For the text-containing cell, return its midpoint in [x, y] coordinate format. 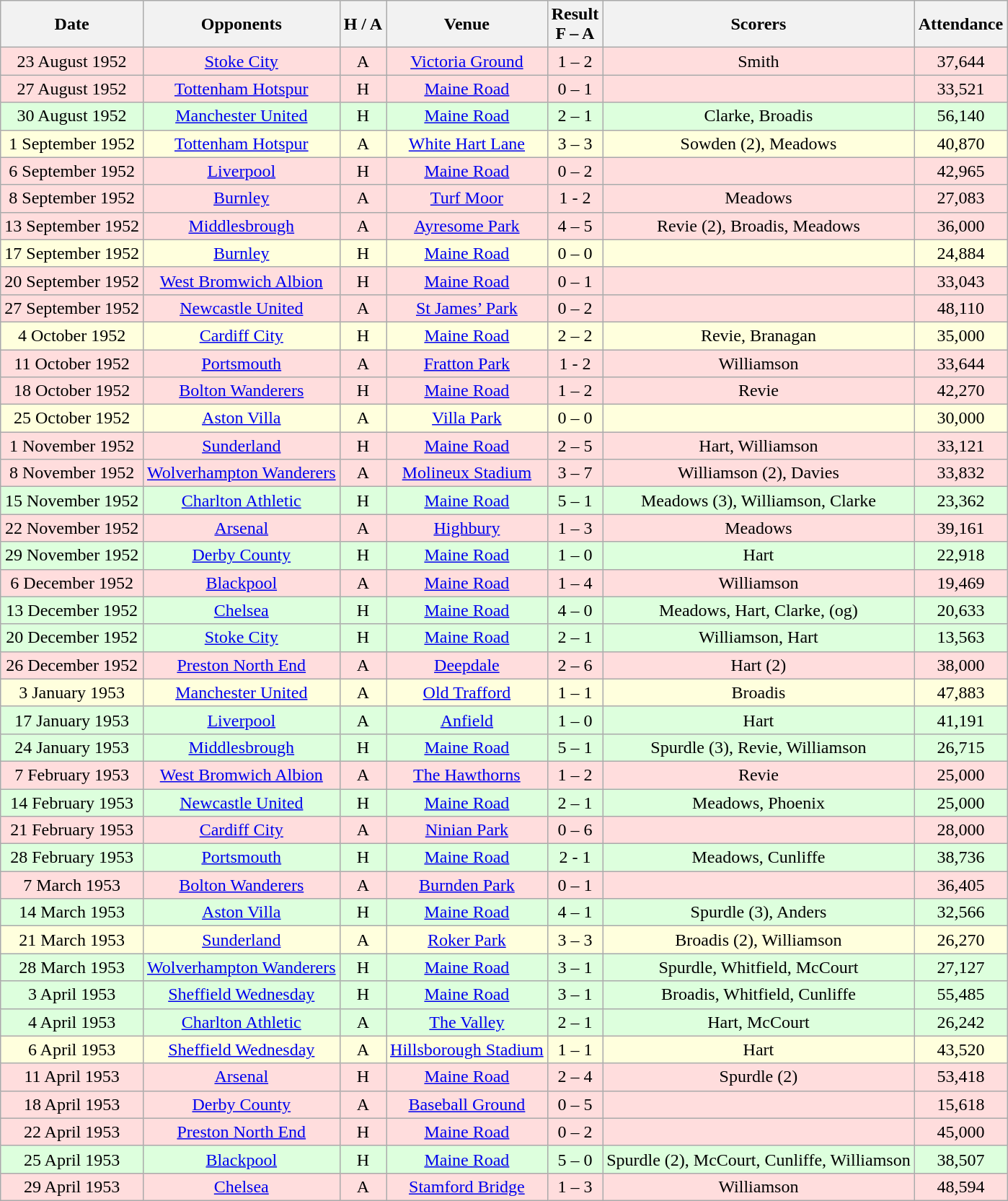
Stamford Bridge [467, 1187]
8 November 1952 [72, 473]
3 April 1953 [72, 995]
33,121 [960, 446]
38,507 [960, 1159]
23 August 1952 [72, 61]
Highbury [467, 528]
2 – 4 [575, 1077]
St James’ Park [467, 308]
1 November 1952 [72, 446]
11 October 1952 [72, 363]
Spurdle (2) [759, 1077]
Broadis, Whitfield, Cunliffe [759, 995]
Anfield [467, 720]
Sowden (2), Meadows [759, 144]
3 January 1953 [72, 692]
21 March 1953 [72, 940]
Burnden Park [467, 885]
26,242 [960, 1022]
The Hawthorns [467, 775]
39,161 [960, 528]
43,520 [960, 1050]
Venue [467, 25]
Deepdale [467, 665]
Meadows, Cunliffe [759, 858]
26,270 [960, 940]
20 December 1952 [72, 638]
28 February 1953 [72, 858]
29 November 1952 [72, 555]
Scorers [759, 25]
2 – 6 [575, 665]
17 September 1952 [72, 253]
26,715 [960, 747]
28 March 1953 [72, 967]
45,000 [960, 1132]
38,736 [960, 858]
Williamson (2), Davies [759, 473]
40,870 [960, 144]
33,521 [960, 89]
14 February 1953 [72, 803]
56,140 [960, 116]
Old Trafford [467, 692]
24,884 [960, 253]
ResultF – A [575, 25]
22,918 [960, 555]
Meadows (3), Williamson, Clarke [759, 501]
35,000 [960, 335]
13,563 [960, 638]
1 – 4 [575, 583]
Molineux Stadium [467, 473]
18 October 1952 [72, 391]
24 January 1953 [72, 747]
25 October 1952 [72, 418]
Attendance [960, 25]
30,000 [960, 418]
42,965 [960, 171]
38,000 [960, 665]
Spurdle (3), Revie, Williamson [759, 747]
Date [72, 25]
The Valley [467, 1022]
33,043 [960, 281]
36,000 [960, 226]
Meadows, Phoenix [759, 803]
Spurdle, Whitfield, McCourt [759, 967]
18 April 1953 [72, 1104]
Hart, Williamson [759, 446]
Hart, McCourt [759, 1022]
15,618 [960, 1104]
Fratton Park [467, 363]
19,469 [960, 583]
27,127 [960, 967]
13 September 1952 [72, 226]
27,083 [960, 198]
15 November 1952 [72, 501]
7 February 1953 [72, 775]
28,000 [960, 830]
Hillsborough Stadium [467, 1050]
6 December 1952 [72, 583]
Spurdle (3), Anders [759, 912]
Hart (2) [759, 665]
4 – 5 [575, 226]
33,644 [960, 363]
55,485 [960, 995]
8 September 1952 [72, 198]
4 April 1953 [72, 1022]
42,270 [960, 391]
Opponents [241, 25]
Meadows, Hart, Clarke, (og) [759, 610]
14 March 1953 [72, 912]
5 – 0 [575, 1159]
48,594 [960, 1187]
Broadis [759, 692]
3 – 7 [575, 473]
48,110 [960, 308]
33,832 [960, 473]
6 September 1952 [72, 171]
Roker Park [467, 940]
Williamson, Hart [759, 638]
17 January 1953 [72, 720]
Spurdle (2), McCourt, Cunliffe, Williamson [759, 1159]
25 April 1953 [72, 1159]
36,405 [960, 885]
Victoria Ground [467, 61]
29 April 1953 [72, 1187]
2 – 5 [575, 446]
0 – 6 [575, 830]
0 – 5 [575, 1104]
22 April 1953 [72, 1132]
Ninian Park [467, 830]
Baseball Ground [467, 1104]
23,362 [960, 501]
53,418 [960, 1077]
32,566 [960, 912]
Revie, Branagan [759, 335]
4 – 1 [575, 912]
20 September 1952 [72, 281]
Revie (2), Broadis, Meadows [759, 226]
Ayresome Park [467, 226]
4 October 1952 [72, 335]
22 November 1952 [72, 528]
26 December 1952 [72, 665]
37,644 [960, 61]
Smith [759, 61]
1 September 1952 [72, 144]
Villa Park [467, 418]
47,883 [960, 692]
4 – 0 [575, 610]
2 - 1 [575, 858]
2 – 2 [575, 335]
21 February 1953 [72, 830]
7 March 1953 [72, 885]
27 August 1952 [72, 89]
11 April 1953 [72, 1077]
6 April 1953 [72, 1050]
White Hart Lane [467, 144]
Broadis (2), Williamson [759, 940]
Turf Moor [467, 198]
13 December 1952 [72, 610]
H / A [363, 25]
27 September 1952 [72, 308]
41,191 [960, 720]
30 August 1952 [72, 116]
20,633 [960, 610]
Clarke, Broadis [759, 116]
